Scan for the cell matching the given text and deliver its [x, y] coordinate at center. 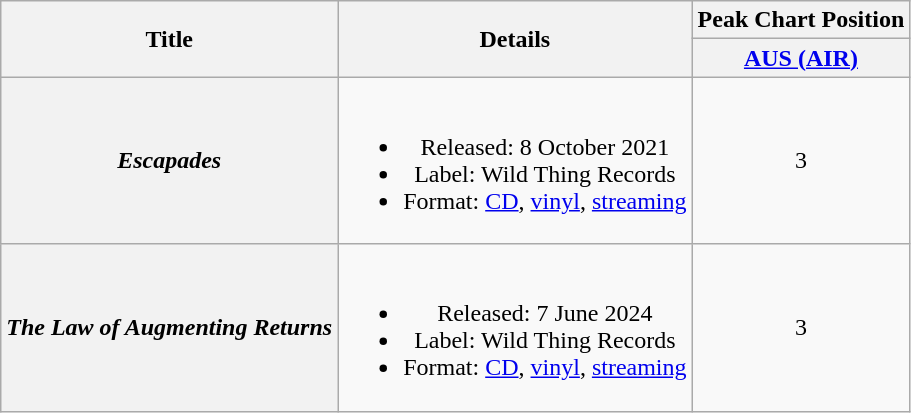
The Law of Augmenting Returns [170, 328]
Peak Chart Position [801, 20]
Released: 8 October 2021Label: Wild Thing RecordsFormat: CD, vinyl, streaming [515, 160]
AUS (AIR) [801, 58]
Escapades [170, 160]
Details [515, 39]
Released: 7 June 2024Label: Wild Thing RecordsFormat: CD, vinyl, streaming [515, 328]
Title [170, 39]
